Return [X, Y] of the center of cell containing provided text 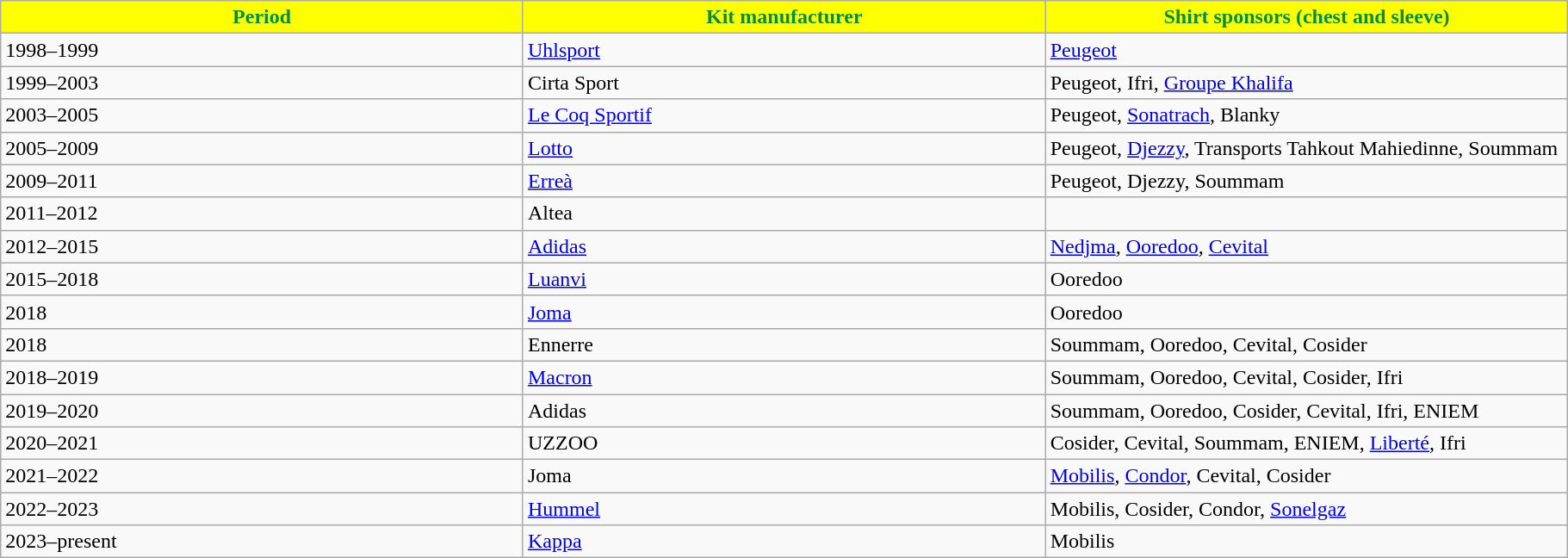
2022–2023 [262, 509]
2021–2022 [262, 476]
Period [262, 17]
2018–2019 [262, 377]
Nedjma, Ooredoo, Cevital [1307, 246]
Macron [784, 377]
Mobilis [1307, 542]
UZZOO [784, 443]
1998–1999 [262, 50]
Luanvi [784, 279]
Kappa [784, 542]
Peugeot, Sonatrach, Blanky [1307, 115]
Cosider, Cevital, Soummam, ENIEM, Liberté, Ifri [1307, 443]
Peugeot [1307, 50]
Shirt sponsors (chest and sleeve) [1307, 17]
Peugeot, Djezzy, Transports Tahkout Mahiedinne, Soummam [1307, 148]
2015–2018 [262, 279]
Soummam, Ooredoo, Cosider, Cevital, Ifri, ENIEM [1307, 411]
Soummam, Ooredoo, Cevital, Cosider [1307, 344]
Uhlsport [784, 50]
Le Coq Sportif [784, 115]
2019–2020 [262, 411]
2011–2012 [262, 214]
2009–2011 [262, 181]
Mobilis, Condor, Cevital, Cosider [1307, 476]
Erreà [784, 181]
Peugeot, Ifri, Groupe Khalifa [1307, 83]
Peugeot, Djezzy, Soummam [1307, 181]
1999–2003 [262, 83]
Altea [784, 214]
2020–2021 [262, 443]
Soummam, Ooredoo, Cevital, Cosider, Ifri [1307, 377]
Kit manufacturer [784, 17]
Cirta Sport [784, 83]
2003–2005 [262, 115]
Mobilis, Cosider, Condor, Sonelgaz [1307, 509]
Lotto [784, 148]
Ennerre [784, 344]
2012–2015 [262, 246]
2005–2009 [262, 148]
2023–present [262, 542]
Hummel [784, 509]
